Capture the cell that displays the provided text and extract its (X, Y) central coordinate. 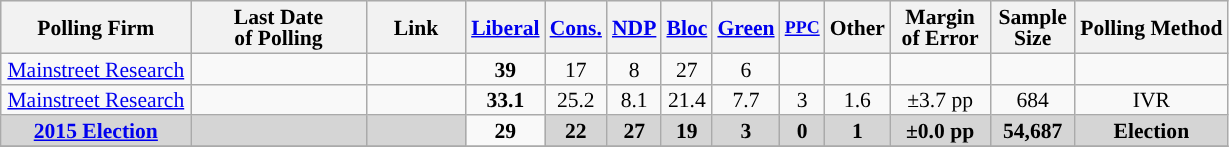
Link (416, 27)
PPC (802, 27)
1 (858, 132)
8.1 (634, 100)
25.2 (576, 100)
Bloc (686, 27)
Polling Method (1151, 27)
0 (802, 132)
6 (746, 68)
17 (576, 68)
±3.7 pp (940, 100)
NDP (634, 27)
29 (505, 132)
2015 Election (96, 132)
±0.0 pp (940, 132)
Liberal (505, 27)
54,687 (1032, 132)
Other (858, 27)
Election (1151, 132)
22 (576, 132)
Green (746, 27)
IVR (1151, 100)
7.7 (746, 100)
684 (1032, 100)
39 (505, 68)
1.6 (858, 100)
Marginof Error (940, 27)
21.4 (686, 100)
8 (634, 68)
33.1 (505, 100)
SampleSize (1032, 27)
Cons. (576, 27)
19 (686, 132)
Polling Firm (96, 27)
Last Dateof Polling (278, 27)
